Pinpoint the cell where the given text exists, returning its [x, y] midpoint coordinate. 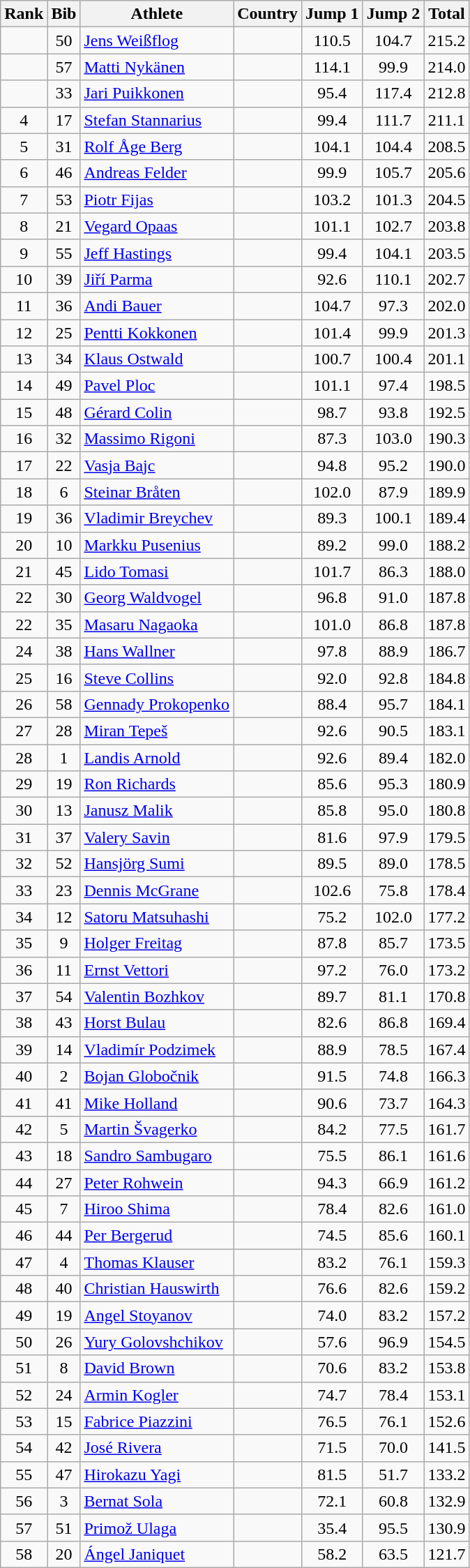
177.2 [446, 917]
97.4 [393, 386]
Ángel Janiquet [157, 1554]
121.7 [446, 1554]
98.7 [332, 412]
81.5 [332, 1474]
90.6 [332, 1103]
85.7 [393, 943]
Vladimír Podzimek [157, 1050]
103.2 [332, 200]
157.2 [446, 1315]
57.6 [332, 1342]
91.5 [332, 1076]
203.5 [446, 253]
51.7 [393, 1474]
87.8 [332, 943]
70.6 [332, 1368]
3 [64, 1501]
208.5 [446, 147]
186.7 [446, 651]
76.6 [332, 1289]
190.0 [446, 465]
70.0 [393, 1448]
179.5 [446, 837]
74.0 [332, 1315]
84.2 [332, 1129]
153.1 [446, 1395]
Stefan Stannarius [157, 120]
104.4 [393, 147]
David Brown [157, 1368]
182.0 [446, 757]
72.1 [332, 1501]
99.0 [393, 545]
212.8 [446, 94]
96.9 [393, 1342]
161.0 [446, 1209]
161.2 [446, 1183]
190.3 [446, 439]
178.4 [446, 890]
Primož Ulaga [157, 1528]
74.7 [332, 1395]
160.1 [446, 1236]
86.1 [393, 1156]
90.5 [393, 731]
97.2 [332, 970]
Per Bergerud [157, 1236]
133.2 [446, 1474]
23 [64, 890]
73.7 [393, 1103]
75.5 [332, 1156]
60.8 [393, 1501]
169.4 [446, 1023]
100.7 [332, 359]
166.3 [446, 1076]
Christian Hauswirth [157, 1289]
94.3 [332, 1183]
89.4 [393, 757]
101.3 [393, 200]
Matti Nykänen [157, 67]
178.5 [446, 864]
Dennis McGrane [157, 890]
Hiroo Shima [157, 1209]
198.5 [446, 386]
202.7 [446, 279]
Bernat Sola [157, 1501]
74.5 [332, 1236]
103.0 [393, 439]
159.3 [446, 1262]
101.4 [332, 333]
63.5 [393, 1554]
1 [64, 757]
180.9 [446, 784]
Bib [64, 14]
Andi Bauer [157, 306]
96.8 [332, 598]
173.2 [446, 970]
Miran Tepeš [157, 731]
66.9 [393, 1183]
81.6 [332, 837]
161.7 [446, 1129]
Jump 1 [332, 14]
Ernst Vettori [157, 970]
81.1 [393, 996]
184.1 [446, 704]
Sandro Sambugaro [157, 1156]
87.3 [332, 439]
Fabrice Piazzini [157, 1421]
89.3 [332, 518]
95.3 [393, 784]
102.6 [332, 890]
71.5 [332, 1448]
58.2 [332, 1554]
Angel Stoyanov [157, 1315]
215.2 [446, 40]
Vladimir Breychev [157, 518]
105.7 [393, 173]
74.8 [393, 1076]
Gennady Prokopenko [157, 704]
201.1 [446, 359]
204.5 [446, 200]
Masaru Nagaoka [157, 625]
Armin Kogler [157, 1395]
Total [446, 14]
89.2 [332, 545]
Rank [24, 14]
Georg Waldvogel [157, 598]
85.8 [332, 811]
Ron Richards [157, 784]
Steinar Bråten [157, 492]
95.4 [332, 94]
Pentti Kokkonen [157, 333]
161.6 [446, 1156]
Yury Golovshchikov [157, 1342]
192.5 [446, 412]
Valery Savin [157, 837]
173.5 [446, 943]
100.1 [393, 518]
189.4 [446, 518]
Vasja Bajc [157, 465]
Thomas Klauser [157, 1262]
Vegard Opaas [157, 226]
100.4 [393, 359]
97.9 [393, 837]
152.6 [446, 1421]
205.6 [446, 173]
110.1 [393, 279]
Jiří Parma [157, 279]
180.8 [446, 811]
89.7 [332, 996]
Hansjörg Sumi [157, 864]
Jens Weißflog [157, 40]
132.9 [446, 1501]
29 [24, 784]
76.0 [393, 970]
203.8 [446, 226]
Landis Arnold [157, 757]
2 [64, 1076]
95.5 [393, 1528]
Gérard Colin [157, 412]
76.5 [332, 1421]
101.0 [332, 625]
92.0 [332, 678]
Pavel Ploc [157, 386]
Jump 2 [393, 14]
93.8 [393, 412]
89.0 [393, 864]
Janusz Malik [157, 811]
Jeff Hastings [157, 253]
170.8 [446, 996]
188.0 [446, 572]
101.7 [332, 572]
184.8 [446, 678]
86.3 [393, 572]
202.0 [446, 306]
91.0 [393, 598]
Bojan Globočnik [157, 1076]
95.0 [393, 811]
114.1 [332, 67]
167.4 [446, 1050]
77.5 [393, 1129]
89.5 [332, 864]
141.5 [446, 1448]
35.4 [332, 1528]
211.1 [446, 120]
José Rivera [157, 1448]
Country [268, 14]
201.3 [446, 333]
183.1 [446, 731]
88.4 [332, 704]
110.5 [332, 40]
Jari Puikkonen [157, 94]
Mike Holland [157, 1103]
Martin Švagerko [157, 1129]
102.7 [393, 226]
154.5 [446, 1342]
Satoru Matsuhashi [157, 917]
Markku Pusenius [157, 545]
Steve Collins [157, 678]
75.2 [332, 917]
56 [24, 1501]
Valentin Bozhkov [157, 996]
164.3 [446, 1103]
Piotr Fijas [157, 200]
Holger Freitag [157, 943]
94.8 [332, 465]
189.9 [446, 492]
159.2 [446, 1289]
97.3 [393, 306]
Horst Bulau [157, 1023]
92.8 [393, 678]
78.5 [393, 1050]
95.7 [393, 704]
75.8 [393, 890]
Rolf Åge Berg [157, 147]
214.0 [446, 67]
Athlete [157, 14]
111.7 [393, 120]
Massimo Rigoni [157, 439]
Andreas Felder [157, 173]
Lido Tomasi [157, 572]
87.9 [393, 492]
153.8 [446, 1368]
95.2 [393, 465]
Hirokazu Yagi [157, 1474]
188.2 [446, 545]
130.9 [446, 1528]
Hans Wallner [157, 651]
117.4 [393, 94]
Klaus Ostwald [157, 359]
97.8 [332, 651]
Peter Rohwein [157, 1183]
